Provide the [X, Y] coordinate of the cell's center where the given text is located.  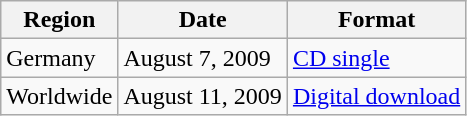
Worldwide [60, 96]
Format [376, 20]
Date [203, 20]
Digital download [376, 96]
August 7, 2009 [203, 58]
CD single [376, 58]
Region [60, 20]
Germany [60, 58]
August 11, 2009 [203, 96]
